Output the (X, Y) coordinate of the center of the cell containing the given text.  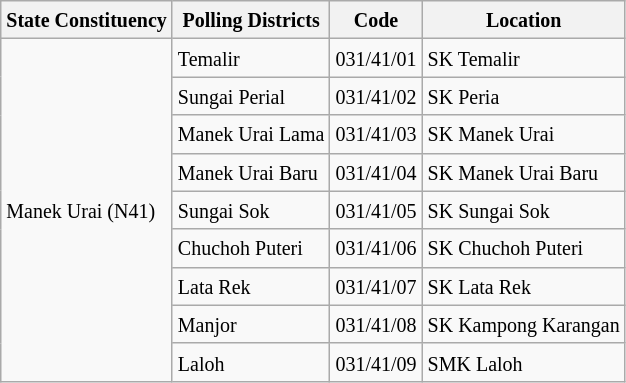
Manek Urai Baru (251, 172)
State Constituency (87, 20)
031/41/09 (376, 362)
SK Lata Rek (524, 286)
SK Peria (524, 96)
031/41/05 (376, 210)
Chuchoh Puteri (251, 248)
SK Manek Urai Baru (524, 172)
Lata Rek (251, 286)
031/41/01 (376, 58)
031/41/06 (376, 248)
031/41/08 (376, 324)
Sungai Sok (251, 210)
SK Kampong Karangan (524, 324)
SK Temalir (524, 58)
Temalir (251, 58)
031/41/07 (376, 286)
031/41/04 (376, 172)
SK Sungai Sok (524, 210)
SMK Laloh (524, 362)
031/41/02 (376, 96)
Manek Urai (N41) (87, 210)
031/41/03 (376, 134)
Polling Districts (251, 20)
Manjor (251, 324)
SK Chuchoh Puteri (524, 248)
Laloh (251, 362)
Sungai Perial (251, 96)
Location (524, 20)
Manek Urai Lama (251, 134)
Code (376, 20)
SK Manek Urai (524, 134)
